Provide the (x, y) coordinate of the cell's center where the given text is located.  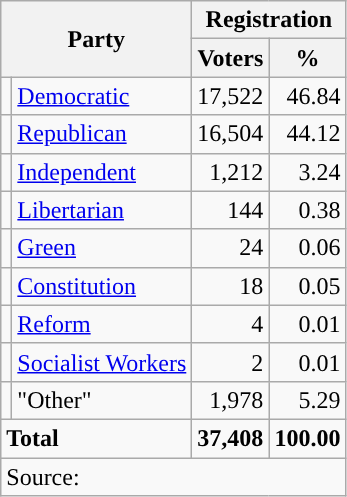
Green (102, 248)
1,212 (230, 172)
18 (230, 286)
5.29 (308, 400)
100.00 (308, 438)
4 (230, 324)
24 (230, 248)
Socialist Workers (102, 362)
Voters (230, 58)
Party (96, 39)
% (308, 58)
Libertarian (102, 210)
Registration (269, 20)
Democratic (102, 96)
"Other" (102, 400)
Independent (102, 172)
Total (96, 438)
Republican (102, 134)
44.12 (308, 134)
46.84 (308, 96)
0.38 (308, 210)
144 (230, 210)
16,504 (230, 134)
3.24 (308, 172)
2 (230, 362)
1,978 (230, 400)
Constitution (102, 286)
37,408 (230, 438)
Reform (102, 324)
17,522 (230, 96)
0.05 (308, 286)
0.06 (308, 248)
Source: (174, 477)
